Find where the given text appears and provide that cell's center as (X, Y) coordinate. 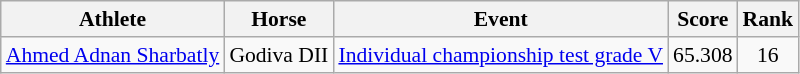
Score (702, 19)
Athlete (113, 19)
Horse (278, 19)
16 (768, 55)
Individual championship test grade V (500, 55)
65.308 (702, 55)
Event (500, 19)
Ahmed Adnan Sharbatly (113, 55)
Godiva DII (278, 55)
Rank (768, 19)
